Find where the given text appears and provide that cell's center as (x, y) coordinate. 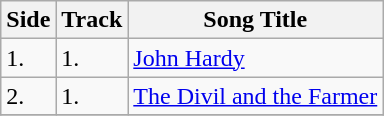
2. (28, 96)
Song Title (256, 20)
Track (92, 20)
John Hardy (256, 58)
Side (28, 20)
The Divil and the Farmer (256, 96)
